Identify which cell holds the provided text, then report its (x, y) central coordinate. 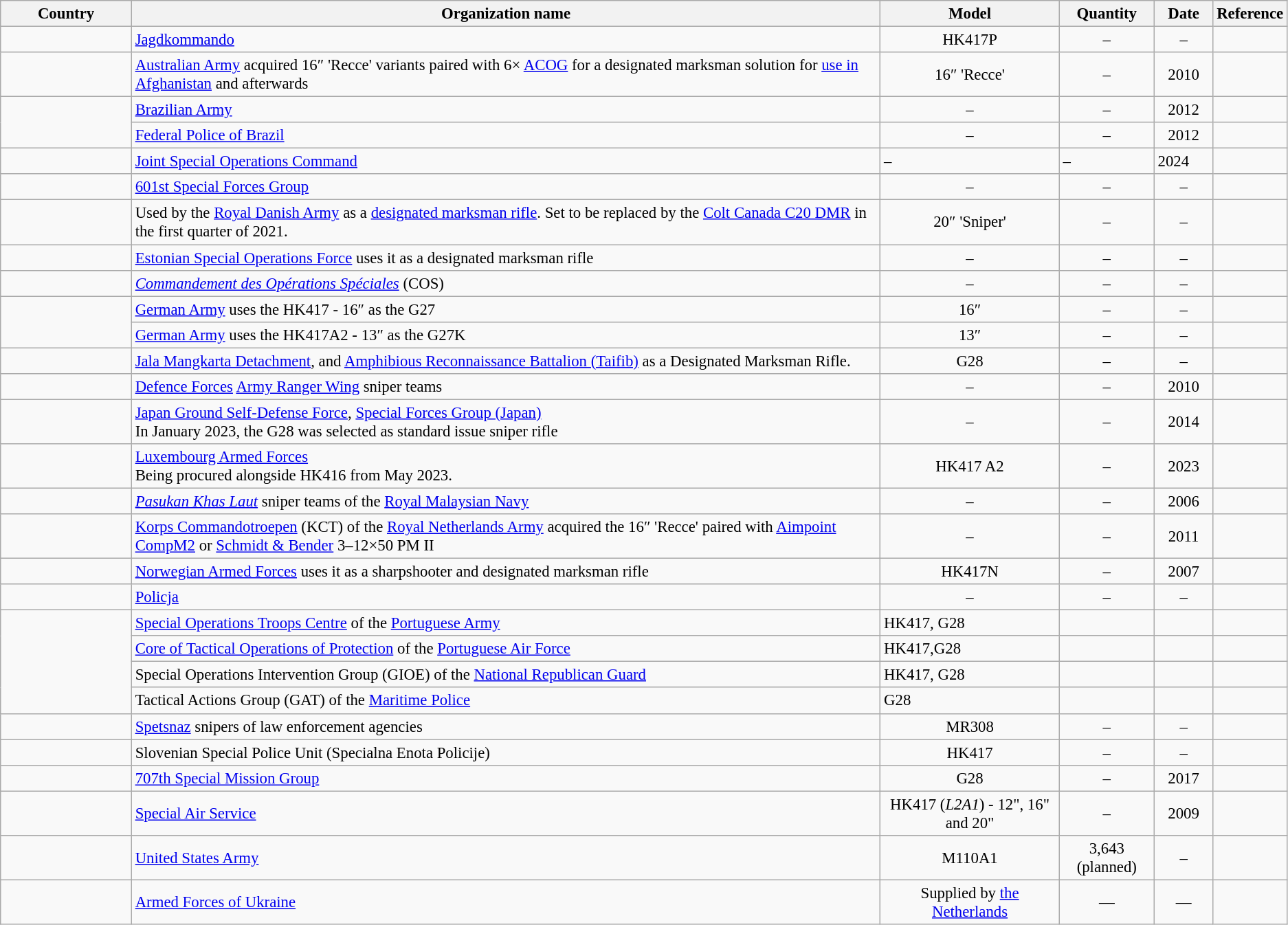
MR308 (970, 726)
Tactical Actions Group (GAT) of the Maritime Police (506, 701)
German Army uses the HK417 - 16″ as the G27 (506, 309)
2017 (1184, 778)
2009 (1184, 814)
Defence Forces Army Ranger Wing sniper teams (506, 387)
707th Special Mission Group (506, 778)
HK417N (970, 572)
Norwegian Armed Forces uses it as a sharpshooter and designated marksman rifle (506, 572)
16″ (970, 309)
HK417,G28 (970, 649)
2023 (1184, 466)
Reference (1250, 14)
Used by the Royal Danish Army as a designated marksman rifle. Set to be replaced by the Colt Canada C20 DMR in the first quarter of 2021. (506, 223)
M110A1 (970, 858)
Japan Ground Self-Defense Force, Special Forces Group (Japan)In January 2023, the G28 was selected as standard issue sniper rifle (506, 422)
Special Air Service (506, 814)
United States Army (506, 858)
Organization name (506, 14)
Core of Tactical Operations of Protection of the Portuguese Air Force (506, 649)
Quantity (1107, 14)
Date (1184, 14)
HK417 A2 (970, 466)
Luxembourg Armed ForcesBeing procured alongside HK416 from May 2023. (506, 466)
2014 (1184, 422)
Jagdkommando (506, 40)
HK417 (L2A1) - 12", 16" and 20" (970, 814)
2006 (1184, 501)
German Army uses the HK417A2 - 13″ as the G27K (506, 335)
Jala Mangkarta Detachment, and Amphibious Reconnaissance Battalion (Taifib) as a Designated Marksman Rifle. (506, 361)
Slovenian Special Police Unit (Specialna Enota Policije) (506, 753)
Commandement des Opérations Spéciales (COS) (506, 283)
601st Special Forces Group (506, 188)
Estonian Special Operations Force uses it as a designated marksman rifle (506, 258)
20″ 'Sniper' (970, 223)
Special Operations Troops Centre of the Portuguese Army (506, 623)
Korps Commandotroepen (KCT) of the Royal Netherlands Army acquired the 16″ 'Recce' paired with Aimpoint CompM2 or Schmidt & Bender 3–12×50 PM II (506, 536)
3,643 (planned) (1107, 858)
Country (66, 14)
16″ 'Recce' (970, 74)
2007 (1184, 572)
Australian Army acquired 16″ 'Recce' variants paired with 6× ACOG for a designated marksman solution for use in Afghanistan and afterwards (506, 74)
2011 (1184, 536)
Policja (506, 597)
Supplied by the Netherlands (970, 902)
Federal Police of Brazil (506, 135)
Armed Forces of Ukraine (506, 902)
Pasukan Khas Laut sniper teams of the Royal Malaysian Navy (506, 501)
Special Operations Intervention Group (GIOE) of the National Republican Guard (506, 675)
13″ (970, 335)
HK417 (970, 753)
2024 (1184, 161)
Model (970, 14)
Spetsnaz snipers of law enforcement agencies (506, 726)
HK417P (970, 40)
Brazilian Army (506, 110)
Joint Special Operations Command (506, 161)
